Return the (X, Y) coordinate for the center point of the cell that contains the specified text.  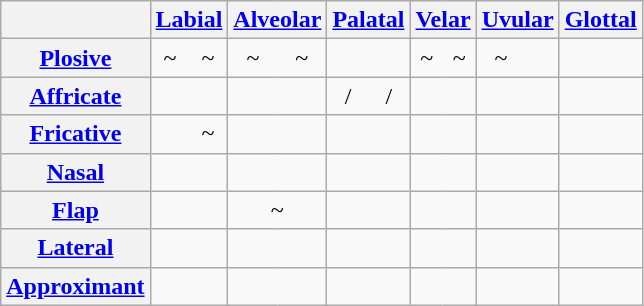
Uvular (518, 20)
Nasal (76, 172)
Lateral (76, 248)
Affricate (76, 96)
Labial (189, 20)
Velar (443, 20)
Alveolar (278, 20)
Glottal (600, 20)
Flap (76, 210)
Palatal (368, 20)
Fricative (76, 134)
Approximant (76, 286)
Plosive (76, 58)
